Pinpoint the cell where the given text exists, returning its (x, y) midpoint coordinate. 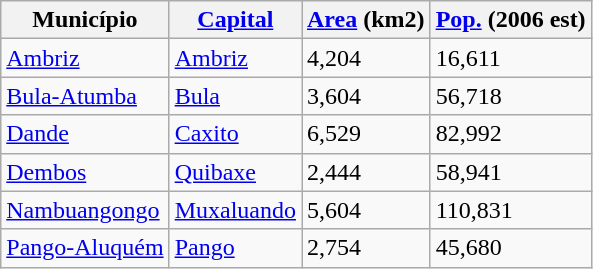
5,604 (366, 210)
Pop. (2006 est) (510, 20)
Area (km2) (366, 20)
6,529 (366, 134)
110,831 (510, 210)
Bula (235, 96)
2,754 (366, 248)
3,604 (366, 96)
Muxaluando (235, 210)
Pango (235, 248)
Quibaxe (235, 172)
Bula-Atumba (85, 96)
45,680 (510, 248)
Nambuangongo (85, 210)
Pango-Aluquém (85, 248)
4,204 (366, 58)
2,444 (366, 172)
Dande (85, 134)
Capital (235, 20)
58,941 (510, 172)
56,718 (510, 96)
Município (85, 20)
Dembos (85, 172)
16,611 (510, 58)
Caxito (235, 134)
82,992 (510, 134)
